Extract the (x, y) coordinate from the center of the cell holding the provided text.  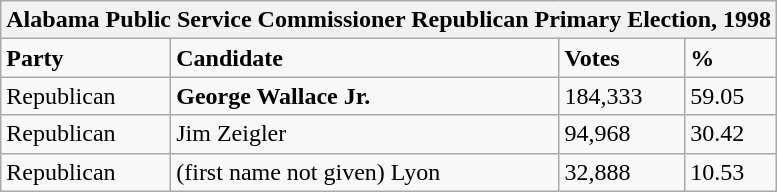
30.42 (731, 134)
% (731, 58)
Jim Zeigler (365, 134)
184,333 (622, 96)
10.53 (731, 172)
Alabama Public Service Commissioner Republican Primary Election, 1998 (389, 20)
Candidate (365, 58)
Party (86, 58)
32,888 (622, 172)
(first name not given) Lyon (365, 172)
Votes (622, 58)
59.05 (731, 96)
94,968 (622, 134)
George Wallace Jr. (365, 96)
